Output the (x, y) coordinate of the center of the cell containing the given text.  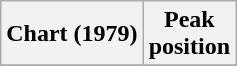
Peakposition (189, 34)
Chart (1979) (72, 34)
